Pinpoint the cell where the given text exists, returning its [X, Y] midpoint coordinate. 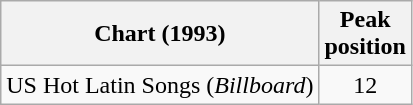
US Hot Latin Songs (Billboard) [160, 85]
Peakposition [365, 34]
Chart (1993) [160, 34]
12 [365, 85]
